Extract the [X, Y] coordinate from the center of the cell holding the provided text.  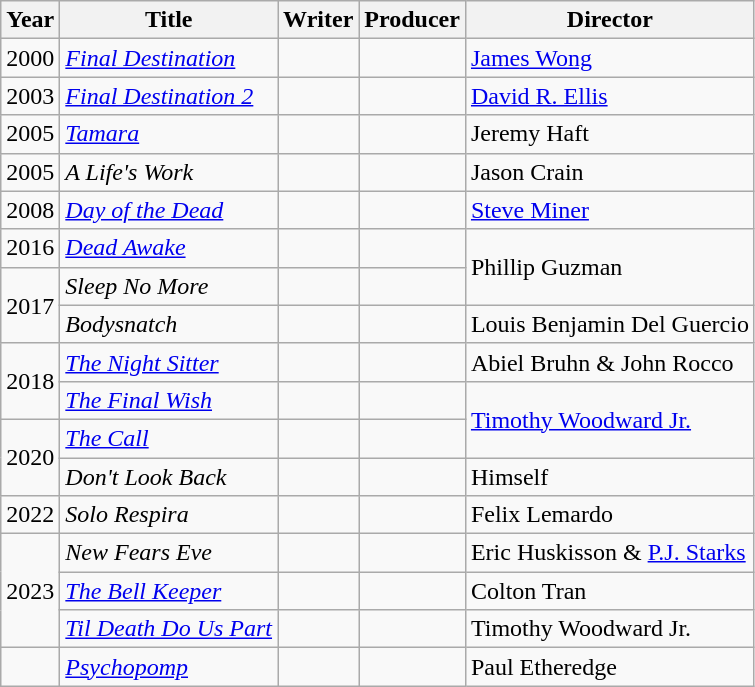
Steve Miner [610, 210]
New Fears Eve [169, 553]
2000 [30, 58]
Bodysnatch [169, 324]
Psychopomp [169, 667]
Phillip Guzman [610, 267]
Solo Respira [169, 515]
Writer [318, 20]
James Wong [610, 58]
Dead Awake [169, 248]
The Night Sitter [169, 362]
Jeremy Haft [610, 134]
2003 [30, 96]
2017 [30, 305]
2008 [30, 210]
Final Destination 2 [169, 96]
Tamara [169, 134]
Abiel Bruhn & John Rocco [610, 362]
Don't Look Back [169, 477]
Final Destination [169, 58]
Jason Crain [610, 172]
2022 [30, 515]
Sleep No More [169, 286]
A Life's Work [169, 172]
2016 [30, 248]
Director [610, 20]
Producer [412, 20]
Himself [610, 477]
The Final Wish [169, 400]
Title [169, 20]
Day of the Dead [169, 210]
David R. Ellis [610, 96]
2018 [30, 381]
2020 [30, 457]
Felix Lemardo [610, 515]
Colton Tran [610, 591]
Year [30, 20]
The Bell Keeper [169, 591]
Eric Huskisson & P.J. Starks [610, 553]
Louis Benjamin Del Guercio [610, 324]
Til Death Do Us Part [169, 629]
Paul Etheredge [610, 667]
2023 [30, 591]
The Call [169, 438]
